Return the [x, y] coordinate for the center point of the cell that contains the specified text.  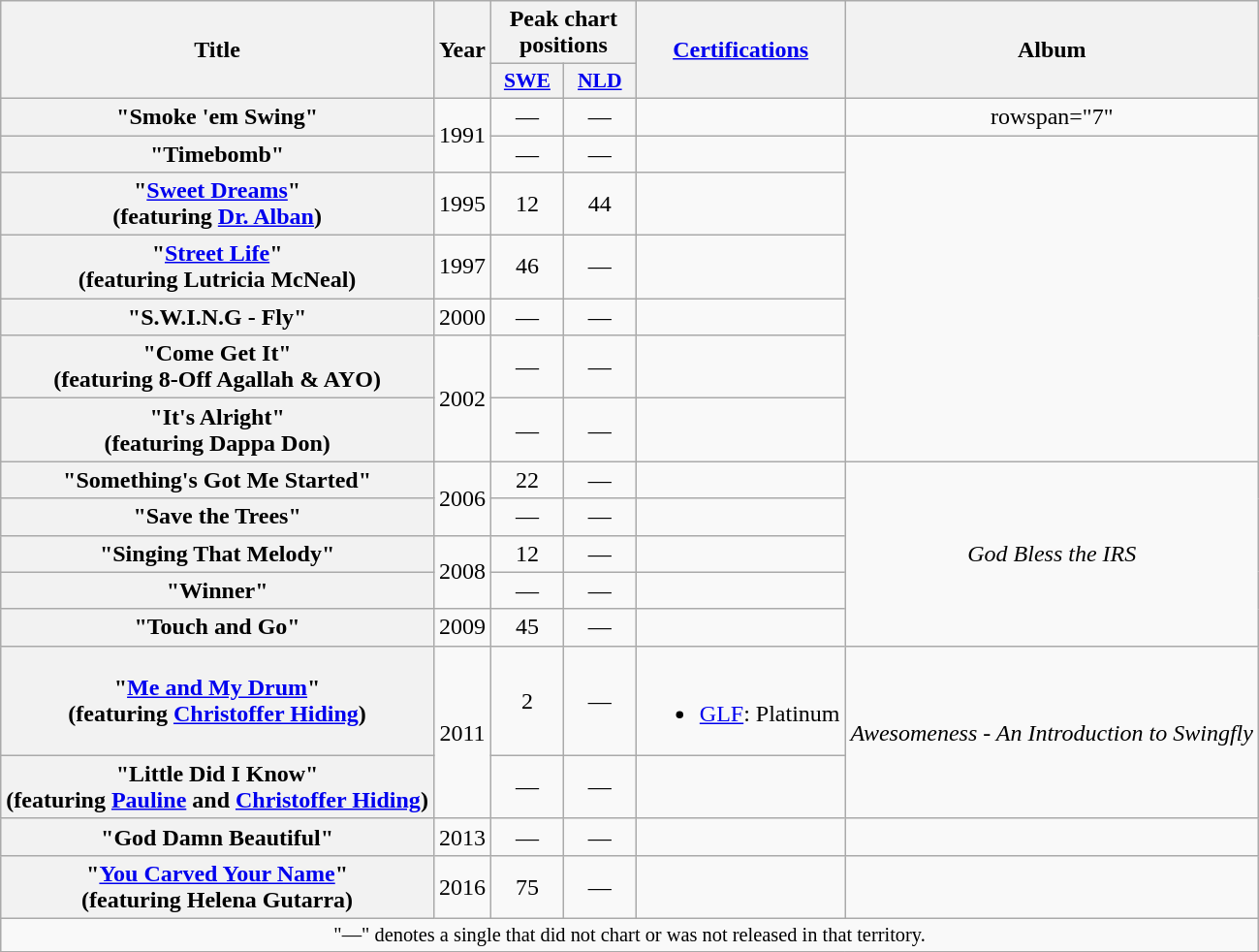
2011 [461, 732]
"Timebomb" [217, 154]
Year [461, 50]
2013 [461, 837]
2000 [461, 317]
Album [1052, 50]
"Touch and Go" [217, 627]
2016 [461, 886]
22 [527, 480]
2009 [461, 627]
45 [527, 627]
2006 [461, 498]
2 [527, 700]
2008 [461, 572]
44 [599, 204]
"It's Alright"(featuring Dappa Don) [217, 430]
1995 [461, 204]
"Little Did I Know"(featuring Pauline and Christoffer Hiding) [217, 787]
"Winner" [217, 590]
"Me and My Drum"(featuring Christoffer Hiding) [217, 700]
"Come Get It"(featuring 8-Off Agallah & AYO) [217, 366]
"God Damn Beautiful" [217, 837]
"Singing That Melody" [217, 554]
"Save the Trees" [217, 517]
Awesomeness - An Introduction to Swingfly [1052, 732]
God Bless the IRS [1052, 554]
"Street Life"(featuring Lutricia McNeal) [217, 268]
"Sweet Dreams"(featuring Dr. Alban) [217, 204]
75 [527, 886]
rowspan="7" [1052, 116]
NLD [599, 81]
1997 [461, 268]
2002 [461, 398]
"—" denotes a single that did not chart or was not released in that territory. [630, 935]
SWE [527, 81]
"S.W.I.N.G - Fly" [217, 317]
Title [217, 50]
46 [527, 268]
"Smoke 'em Swing" [217, 116]
Peak chart positions [563, 33]
"Something's Got Me Started" [217, 480]
Certifications [740, 50]
"You Carved Your Name"(featuring Helena Gutarra) [217, 886]
1991 [461, 135]
GLF: Platinum [740, 700]
